Find where the given text appears and provide that cell's center as (X, Y) coordinate. 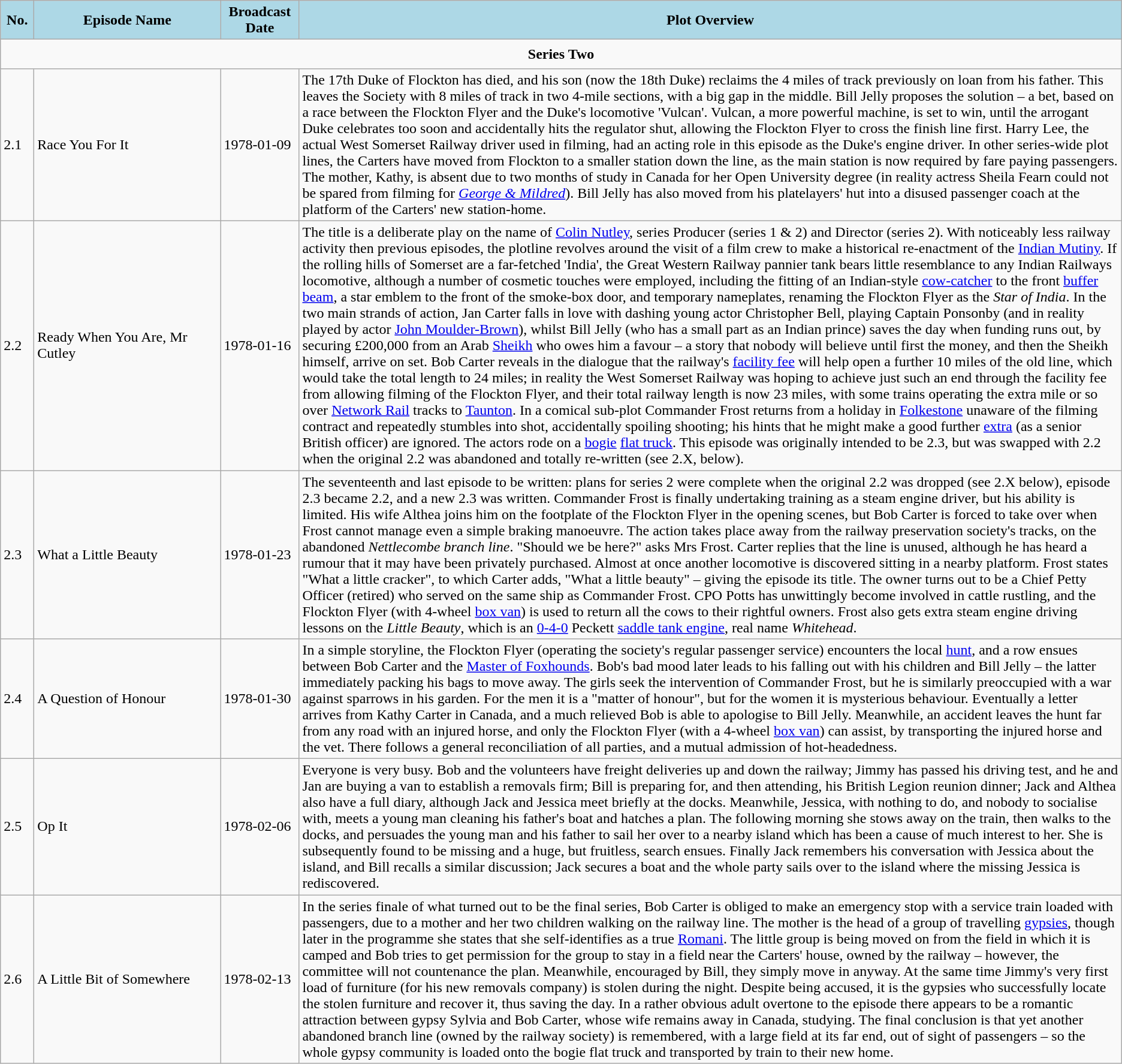
2.1 (17, 144)
No. (17, 20)
What a Little Beauty (127, 554)
2.6 (17, 979)
1978-01-16 (260, 345)
A Question of Honour (127, 699)
2.5 (17, 827)
1978-01-23 (260, 554)
2.2 (17, 345)
2.4 (17, 699)
Plot Overview (710, 20)
1978-01-09 (260, 144)
Broadcast Date (260, 20)
Op It (127, 827)
1978-02-06 (260, 827)
Episode Name (127, 20)
Series Two (561, 54)
A Little Bit of Somewhere (127, 979)
Race You For It (127, 144)
1978-02-13 (260, 979)
1978-01-30 (260, 699)
Ready When You Are, Mr Cutley (127, 345)
2.3 (17, 554)
